Extract the [x, y] coordinate from the center of the cell holding the provided text.  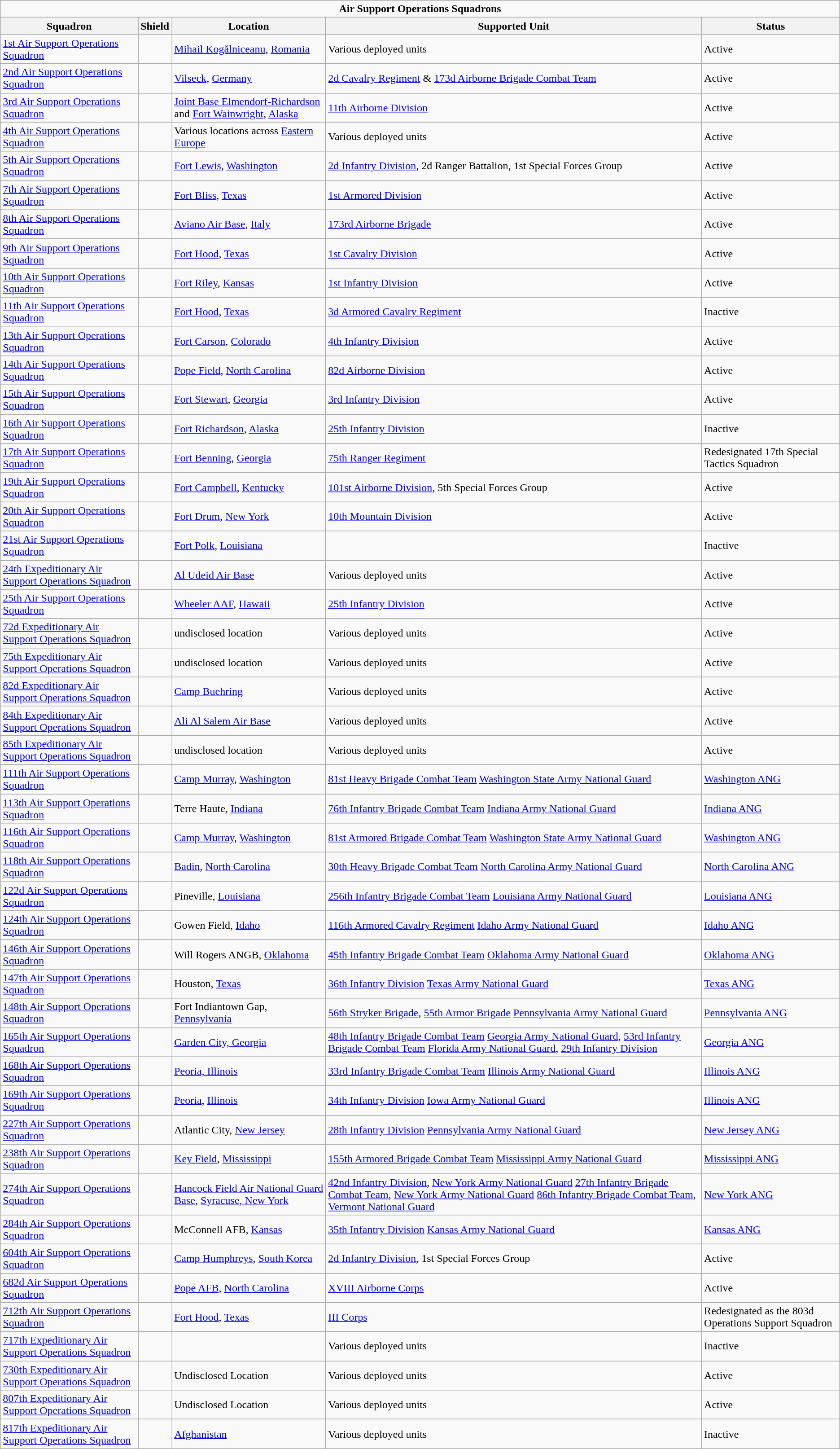
15th Air Support Operations Squadron [69, 400]
Fort Benning, Georgia [249, 458]
Location [249, 26]
604th Air Support Operations Squadron [69, 1259]
817th Expeditionary Air Support Operations Squadron [69, 1434]
116th Armored Cavalry Regiment Idaho Army National Guard [514, 926]
122d Air Support Operations Squadron [69, 896]
238th Air Support Operations Squadron [69, 1159]
30th Heavy Brigade Combat Team North Carolina Army National Guard [514, 867]
North Carolina ANG [771, 867]
Wheeler AAF, Hawaii [249, 604]
807th Expeditionary Air Support Operations Squadron [69, 1405]
274th Air Support Operations Squadron [69, 1194]
284th Air Support Operations Squadron [69, 1229]
Joint Base Elmendorf-Richardson and Fort Wainwright, Alaska [249, 108]
14th Air Support Operations Squadron [69, 371]
Fort Carson, Colorado [249, 341]
24th Expeditionary Air Support Operations Squadron [69, 575]
2nd Air Support Operations Squadron [69, 78]
124th Air Support Operations Squadron [69, 926]
Georgia ANG [771, 1042]
New Jersey ANG [771, 1129]
45th Infantry Brigade Combat Team Oklahoma Army National Guard [514, 954]
5th Air Support Operations Squadron [69, 166]
118th Air Support Operations Squadron [69, 867]
8th Air Support Operations Squadron [69, 224]
256th Infantry Brigade Combat Team Louisiana Army National Guard [514, 896]
75th Expeditionary Air Support Operations Squadron [69, 663]
20th Air Support Operations Squadron [69, 516]
Fort Riley, Kansas [249, 283]
113th Air Support Operations Squadron [69, 808]
Houston, Texas [249, 984]
Oklahoma ANG [771, 954]
13th Air Support Operations Squadron [69, 341]
Fort Stewart, Georgia [249, 400]
3rd Infantry Division [514, 400]
Air Support Operations Squadrons [420, 9]
75th Ranger Regiment [514, 458]
Ali Al Salem Air Base [249, 721]
19th Air Support Operations Squadron [69, 487]
Fort Polk, Louisiana [249, 546]
XVIII Airborne Corps [514, 1287]
34th Infantry Division Iowa Army National Guard [514, 1101]
Gowen Field, Idaho [249, 926]
101st Airborne Division, 5th Special Forces Group [514, 487]
173rd Airborne Brigade [514, 224]
Terre Haute, Indiana [249, 808]
1st Armored Division [514, 195]
Atlantic City, New Jersey [249, 1129]
25th Air Support Operations Squadron [69, 604]
Redesignated as the 803d Operations Support Squadron [771, 1317]
147th Air Support Operations Squadron [69, 984]
Fort Drum, New York [249, 516]
165th Air Support Operations Squadron [69, 1042]
Fort Bliss, Texas [249, 195]
146th Air Support Operations Squadron [69, 954]
Fort Lewis, Washington [249, 166]
10th Mountain Division [514, 516]
33rd Infantry Brigade Combat Team Illinois Army National Guard [514, 1071]
227th Air Support Operations Squadron [69, 1129]
Supported Unit [514, 26]
Fort Indiantown Gap, Pennsylvania [249, 1013]
Pope AFB, North Carolina [249, 1287]
76th Infantry Brigade Combat Team Indiana Army National Guard [514, 808]
81st Heavy Brigade Combat Team Washington State Army National Guard [514, 779]
3rd Air Support Operations Squadron [69, 108]
148th Air Support Operations Squadron [69, 1013]
56th Stryker Brigade, 55th Armor Brigade Pennsylvania Army National Guard [514, 1013]
Mihail Kogălniceanu, Romania [249, 49]
Will Rogers ANGB, Oklahoma [249, 954]
36th Infantry Division Texas Army National Guard [514, 984]
155th Armored Brigade Combat Team Mississippi Army National Guard [514, 1159]
Pennsylvania ANG [771, 1013]
169th Air Support Operations Squadron [69, 1101]
7th Air Support Operations Squadron [69, 195]
Vilseck, Germany [249, 78]
4th Infantry Division [514, 341]
82d Airborne Division [514, 371]
4th Air Support Operations Squadron [69, 136]
Kansas ANG [771, 1229]
Squadron [69, 26]
Garden City, Georgia [249, 1042]
Idaho ANG [771, 926]
Key Field, Mississippi [249, 1159]
35th Infantry Division Kansas Army National Guard [514, 1229]
85th Expeditionary Air Support Operations Squadron [69, 750]
Pineville, Louisiana [249, 896]
21st Air Support Operations Squadron [69, 546]
11th Airborne Division [514, 108]
Fort Campbell, Kentucky [249, 487]
28th Infantry Division Pennsylvania Army National Guard [514, 1129]
168th Air Support Operations Squadron [69, 1071]
Pope Field, North Carolina [249, 371]
Status [771, 26]
Shield [155, 26]
682d Air Support Operations Squadron [69, 1287]
Afghanistan [249, 1434]
Mississippi ANG [771, 1159]
1st Infantry Division [514, 283]
11th Air Support Operations Squadron [69, 312]
16th Air Support Operations Squadron [69, 429]
1st Air Support Operations Squadron [69, 49]
New York ANG [771, 1194]
Texas ANG [771, 984]
10th Air Support Operations Squadron [69, 283]
2d Cavalry Regiment & 173d Airborne Brigade Combat Team [514, 78]
717th Expeditionary Air Support Operations Squadron [69, 1347]
48th Infantry Brigade Combat Team Georgia Army National Guard, 53rd Infantry Brigade Combat Team Florida Army National Guard, 29th Infantry Division [514, 1042]
111th Air Support Operations Squadron [69, 779]
81st Armored Brigade Combat Team Washington State Army National Guard [514, 838]
2d Infantry Division, 1st Special Forces Group [514, 1259]
Louisiana ANG [771, 896]
Hancock Field Air National Guard Base, Syracuse, New York [249, 1194]
Aviano Air Base, Italy [249, 224]
9th Air Support Operations Squadron [69, 253]
730th Expeditionary Air Support Operations Squadron [69, 1375]
Camp Humphreys, South Korea [249, 1259]
McConnell AFB, Kansas [249, 1229]
2d Infantry Division, 2d Ranger Battalion, 1st Special Forces Group [514, 166]
17th Air Support Operations Squadron [69, 458]
3d Armored Cavalry Regiment [514, 312]
Camp Buehring [249, 691]
712th Air Support Operations Squadron [69, 1317]
116th Air Support Operations Squadron [69, 838]
Redesignated 17th Special Tactics Squadron [771, 458]
Badin, North Carolina [249, 867]
Al Udeid Air Base [249, 575]
Various locations across Eastern Europe [249, 136]
1st Cavalry Division [514, 253]
Fort Richardson, Alaska [249, 429]
82d Expeditionary Air Support Operations Squadron [69, 691]
Indiana ANG [771, 808]
III Corps [514, 1317]
72d Expeditionary Air Support Operations Squadron [69, 633]
84th Expeditionary Air Support Operations Squadron [69, 721]
